From the cell containing the given text, extract its center point as [x, y] coordinate. 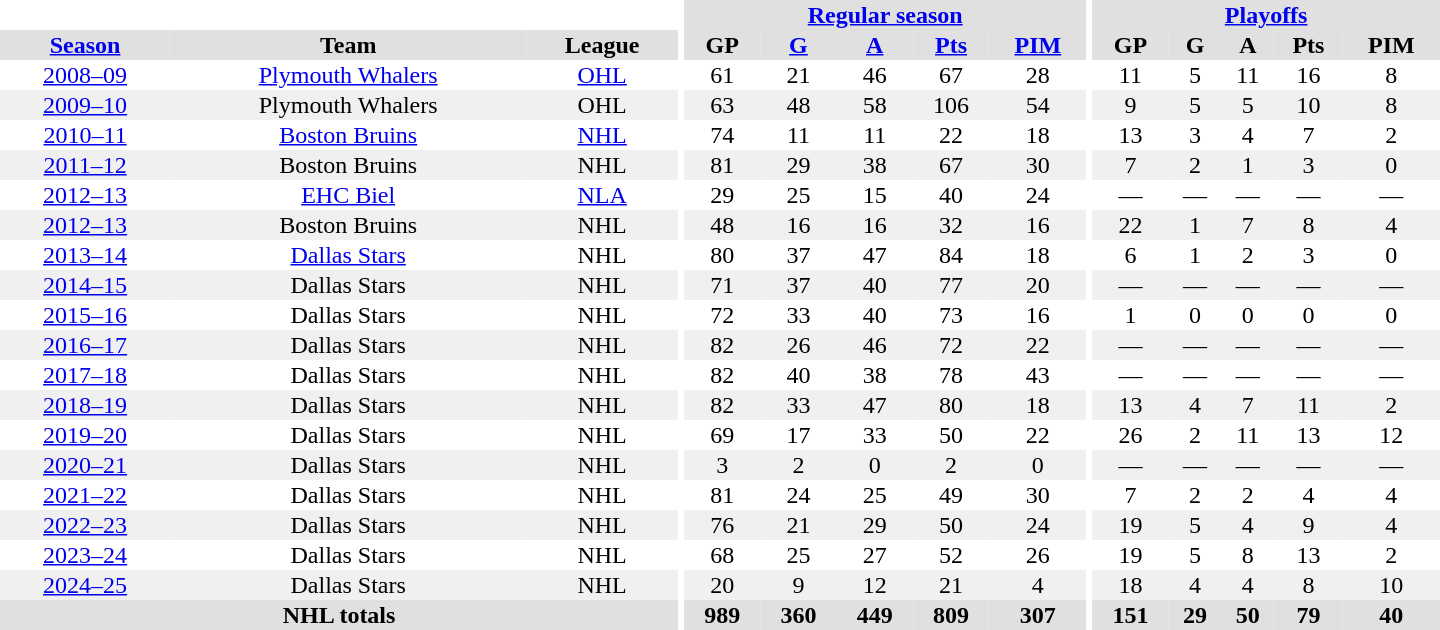
27 [875, 555]
2021–22 [85, 495]
449 [875, 615]
2015–16 [85, 315]
Regular season [885, 15]
Playoffs [1266, 15]
69 [722, 435]
NHL totals [339, 615]
2010–11 [85, 135]
2017–18 [85, 375]
151 [1130, 615]
32 [951, 225]
Season [85, 45]
2018–19 [85, 405]
2023–24 [85, 555]
2013–14 [85, 255]
61 [722, 75]
Team [348, 45]
15 [875, 195]
63 [722, 105]
2014–15 [85, 285]
49 [951, 495]
809 [951, 615]
EHC Biel [348, 195]
78 [951, 375]
2011–12 [85, 165]
360 [798, 615]
106 [951, 105]
76 [722, 525]
77 [951, 285]
73 [951, 315]
NLA [602, 195]
54 [1038, 105]
2009–10 [85, 105]
2020–21 [85, 465]
43 [1038, 375]
17 [798, 435]
2019–20 [85, 435]
79 [1308, 615]
74 [722, 135]
52 [951, 555]
84 [951, 255]
2024–25 [85, 585]
71 [722, 285]
307 [1038, 615]
989 [722, 615]
68 [722, 555]
2008–09 [85, 75]
28 [1038, 75]
League [602, 45]
58 [875, 105]
2022–23 [85, 525]
6 [1130, 255]
2016–17 [85, 345]
